Return [x, y] of the center of cell containing provided text 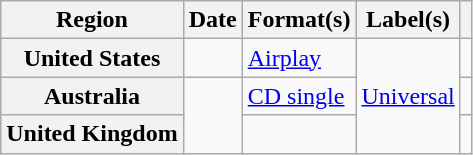
Format(s) [299, 20]
Label(s) [408, 20]
Region [92, 20]
CD single [299, 96]
Australia [92, 96]
Date [212, 20]
Universal [408, 96]
United Kingdom [92, 134]
United States [92, 58]
Airplay [299, 58]
